Return (X, Y) of the center of cell containing provided text 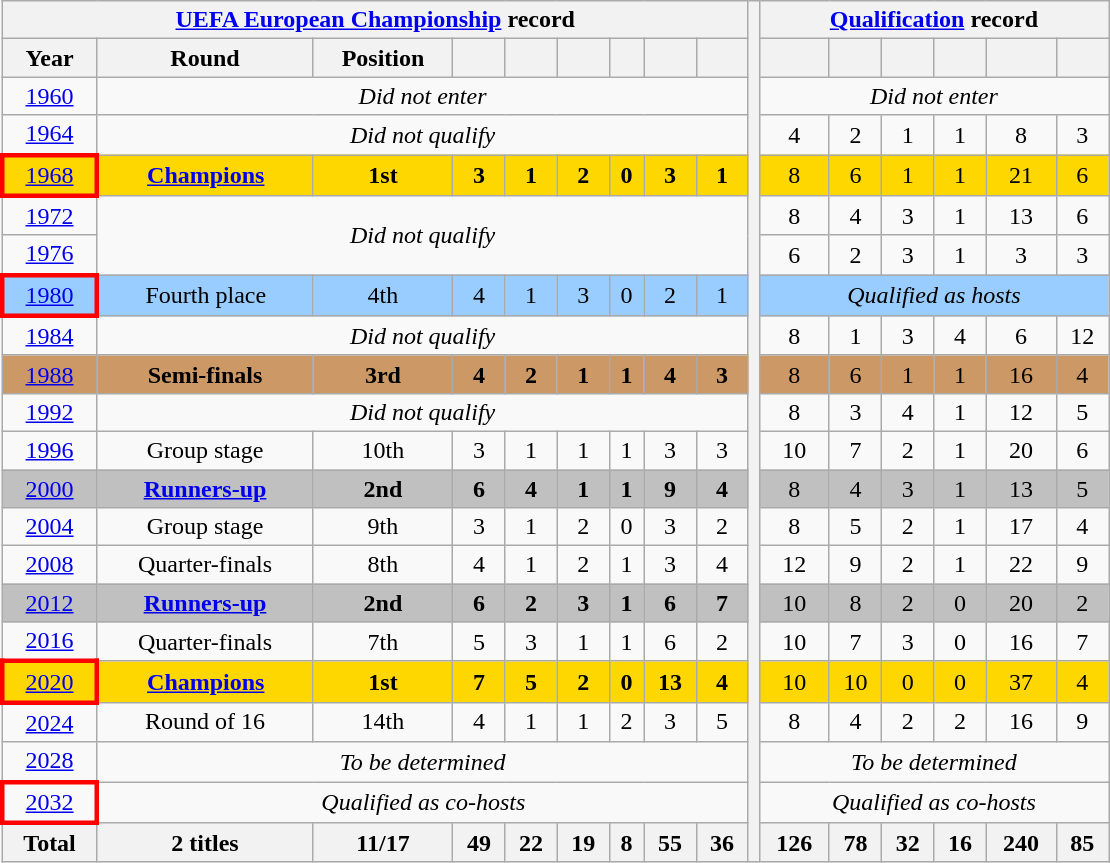
10th (383, 450)
85 (1082, 843)
Qualified as hosts (934, 296)
1976 (50, 255)
126 (794, 843)
Round of 16 (205, 722)
4th (383, 296)
1964 (50, 135)
9th (383, 527)
17 (1021, 527)
2020 (50, 682)
19 (583, 843)
1980 (50, 296)
Position (383, 58)
Total (50, 843)
1984 (50, 336)
36 (722, 843)
2012 (50, 603)
2032 (50, 802)
Round (205, 58)
2004 (50, 527)
1972 (50, 216)
8th (383, 565)
1960 (50, 96)
Year (50, 58)
1968 (50, 174)
2000 (50, 489)
49 (479, 843)
14th (383, 722)
1988 (50, 374)
2024 (50, 722)
2008 (50, 565)
11/17 (383, 843)
2028 (50, 762)
37 (1021, 682)
1996 (50, 450)
UEFA European Championship record (375, 20)
2016 (50, 642)
7th (383, 642)
1992 (50, 412)
21 (1021, 174)
78 (855, 843)
Qualification record (934, 20)
32 (908, 843)
Fourth place (205, 296)
240 (1021, 843)
Semi-finals (205, 374)
3rd (383, 374)
2 titles (205, 843)
55 (670, 843)
